For the text-containing cell, return its midpoint in (x, y) coordinate format. 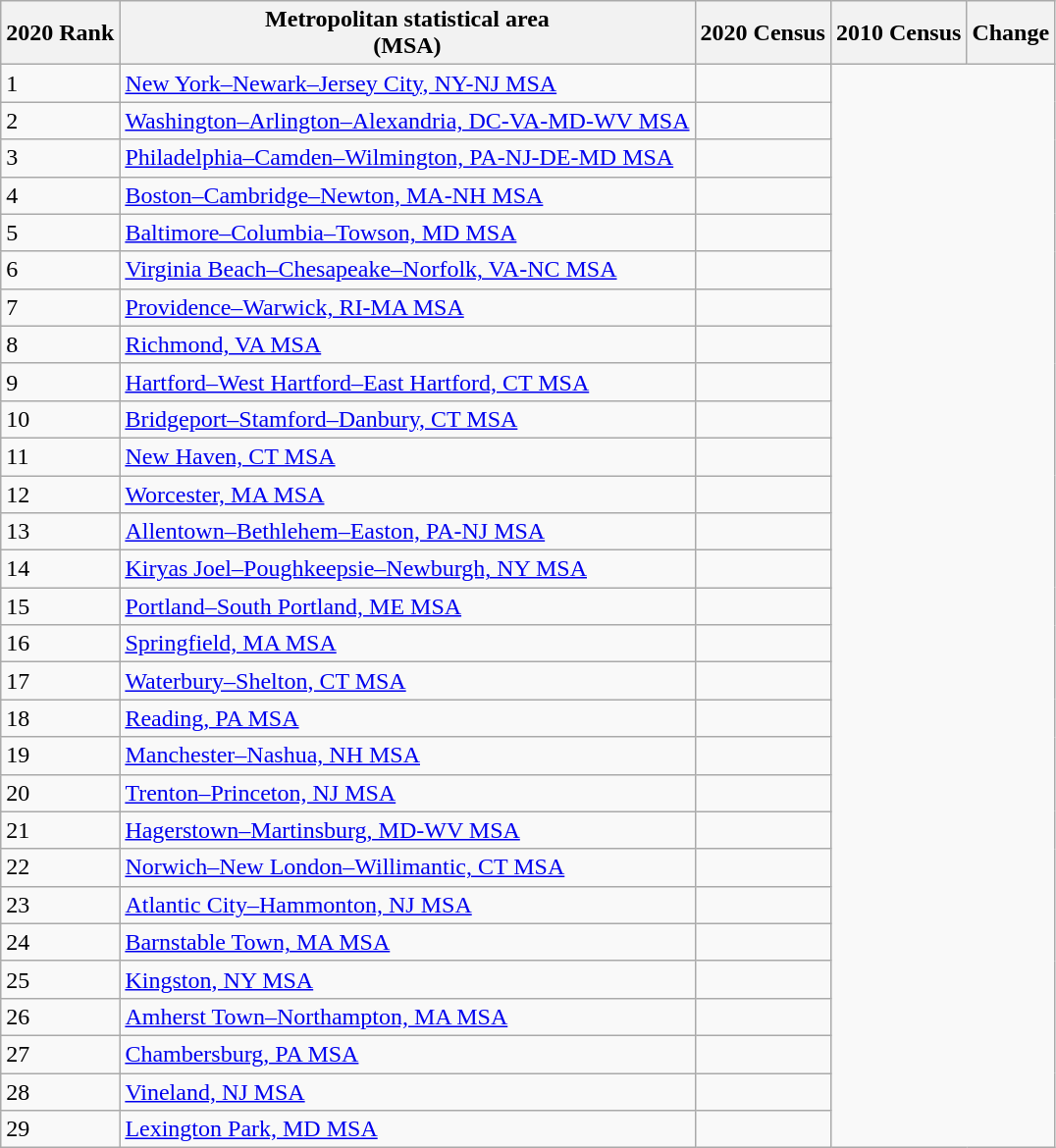
Richmond, VA MSA (407, 344)
3 (61, 158)
17 (61, 681)
19 (61, 756)
Lexington Park, MD MSA (407, 1129)
22 (61, 867)
11 (61, 456)
16 (61, 644)
Manchester–Nashua, NH MSA (407, 756)
25 (61, 979)
Virginia Beach–Chesapeake–Norfolk, VA-NC MSA (407, 270)
Amherst Town–Northampton, MA MSA (407, 1017)
Waterbury–Shelton, CT MSA (407, 681)
21 (61, 830)
27 (61, 1054)
7 (61, 307)
Trenton–Princeton, NJ MSA (407, 793)
Philadelphia–Camden–Wilmington, PA-NJ-DE-MD MSA (407, 158)
Metropolitan statistical area(MSA) (407, 33)
Change (1011, 33)
Kingston, NY MSA (407, 979)
Norwich–New London–Willimantic, CT MSA (407, 867)
23 (61, 905)
8 (61, 344)
5 (61, 233)
18 (61, 718)
24 (61, 942)
Worcester, MA MSA (407, 494)
1 (61, 83)
Hagerstown–Martinsburg, MD-WV MSA (407, 830)
Baltimore–Columbia–Towson, MD MSA (407, 233)
15 (61, 606)
Boston–Cambridge–Newton, MA-NH MSA (407, 195)
Reading, PA MSA (407, 718)
26 (61, 1017)
28 (61, 1092)
New Haven, CT MSA (407, 456)
29 (61, 1129)
2020 Rank (61, 33)
Barnstable Town, MA MSA (407, 942)
Allentown–Bethlehem–Easton, PA-NJ MSA (407, 532)
Springfield, MA MSA (407, 644)
14 (61, 569)
Atlantic City–Hammonton, NJ MSA (407, 905)
13 (61, 532)
12 (61, 494)
10 (61, 419)
6 (61, 270)
Bridgeport–Stamford–Danbury, CT MSA (407, 419)
Portland–South Portland, ME MSA (407, 606)
Hartford–West Hartford–East Hartford, CT MSA (407, 382)
Washington–Arlington–Alexandria, DC-VA-MD-WV MSA (407, 121)
Chambersburg, PA MSA (407, 1054)
9 (61, 382)
Kiryas Joel–Poughkeepsie–Newburgh, NY MSA (407, 569)
2 (61, 121)
2010 Census (898, 33)
20 (61, 793)
Vineland, NJ MSA (407, 1092)
Providence–Warwick, RI-MA MSA (407, 307)
4 (61, 195)
New York–Newark–Jersey City, NY-NJ MSA (407, 83)
2020 Census (763, 33)
